For the text-containing cell, return its midpoint in [x, y] coordinate format. 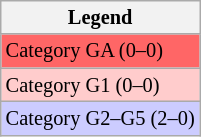
Category G2–G5 (2–0) [100, 118]
Legend [100, 17]
Category G1 (0–0) [100, 85]
Category GA (0–0) [100, 51]
